Find where the given text appears and provide that cell's center as (x, y) coordinate. 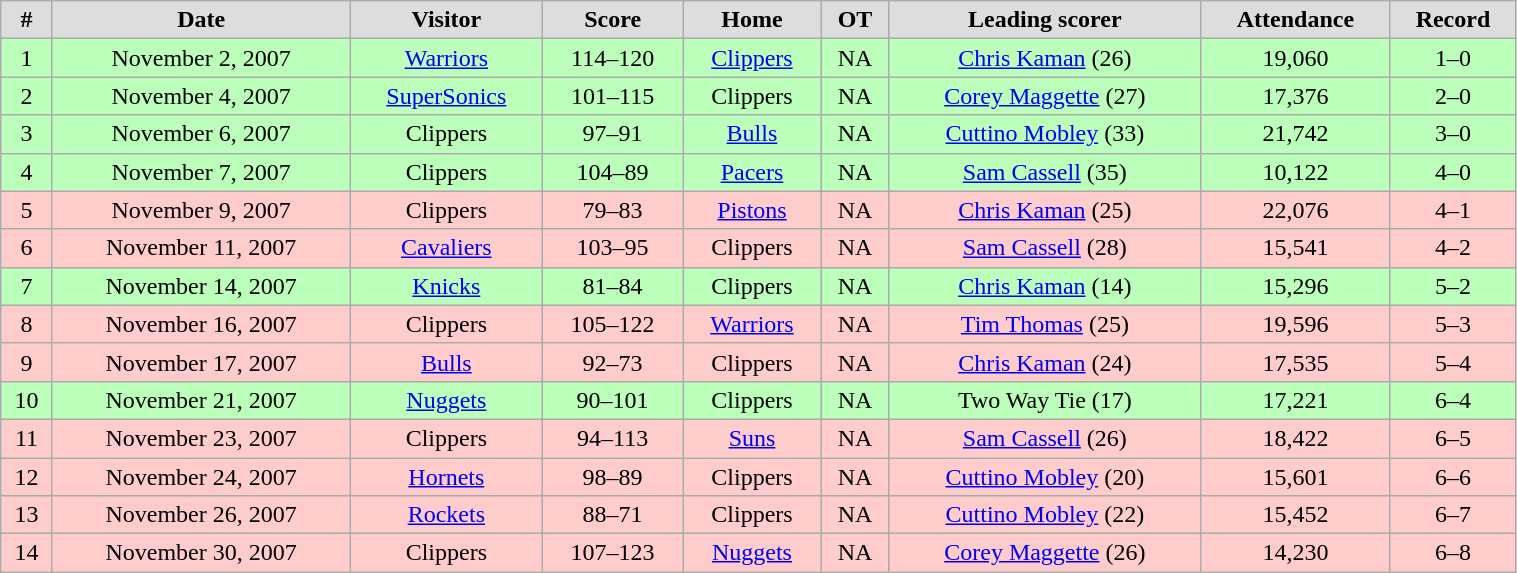
Cuttino Mobley (20) (1045, 477)
6–6 (1453, 477)
19,596 (1296, 324)
Date (201, 20)
97–91 (613, 134)
Pistons (752, 210)
November 14, 2007 (201, 286)
November 21, 2007 (201, 400)
2–0 (1453, 96)
November 9, 2007 (201, 210)
17,535 (1296, 362)
4 (27, 172)
10,122 (1296, 172)
6–7 (1453, 515)
17,376 (1296, 96)
14 (27, 553)
11 (27, 438)
Chris Kaman (25) (1045, 210)
OT (854, 20)
4–0 (1453, 172)
88–71 (613, 515)
105–122 (613, 324)
November 6, 2007 (201, 134)
7 (27, 286)
Leading scorer (1045, 20)
Cuttino Mobley (33) (1045, 134)
114–120 (613, 58)
SuperSonics (446, 96)
79–83 (613, 210)
4–1 (1453, 210)
Chris Kaman (26) (1045, 58)
19,060 (1296, 58)
November 17, 2007 (201, 362)
1 (27, 58)
Knicks (446, 286)
13 (27, 515)
November 2, 2007 (201, 58)
Visitor (446, 20)
Sam Cassell (35) (1045, 172)
6–8 (1453, 553)
Cuttino Mobley (22) (1045, 515)
107–123 (613, 553)
8 (27, 324)
5–2 (1453, 286)
94–113 (613, 438)
6–5 (1453, 438)
Corey Maggette (27) (1045, 96)
Home (752, 20)
November 4, 2007 (201, 96)
6–4 (1453, 400)
4–2 (1453, 248)
Corey Maggette (26) (1045, 553)
1–0 (1453, 58)
November 11, 2007 (201, 248)
3–0 (1453, 134)
November 26, 2007 (201, 515)
Chris Kaman (14) (1045, 286)
15,601 (1296, 477)
104–89 (613, 172)
81–84 (613, 286)
15,452 (1296, 515)
92–73 (613, 362)
15,296 (1296, 286)
5 (27, 210)
Sam Cassell (28) (1045, 248)
101–115 (613, 96)
90–101 (613, 400)
5–4 (1453, 362)
Suns (752, 438)
Hornets (446, 477)
21,742 (1296, 134)
6 (27, 248)
98–89 (613, 477)
Rockets (446, 515)
9 (27, 362)
November 23, 2007 (201, 438)
# (27, 20)
Pacers (752, 172)
Sam Cassell (26) (1045, 438)
12 (27, 477)
14,230 (1296, 553)
Two Way Tie (17) (1045, 400)
Cavaliers (446, 248)
2 (27, 96)
17,221 (1296, 400)
5–3 (1453, 324)
Record (1453, 20)
November 16, 2007 (201, 324)
November 30, 2007 (201, 553)
Attendance (1296, 20)
Score (613, 20)
November 24, 2007 (201, 477)
15,541 (1296, 248)
Chris Kaman (24) (1045, 362)
103–95 (613, 248)
Tim Thomas (25) (1045, 324)
10 (27, 400)
3 (27, 134)
November 7, 2007 (201, 172)
22,076 (1296, 210)
18,422 (1296, 438)
